Return [x, y] of the center of cell containing provided text 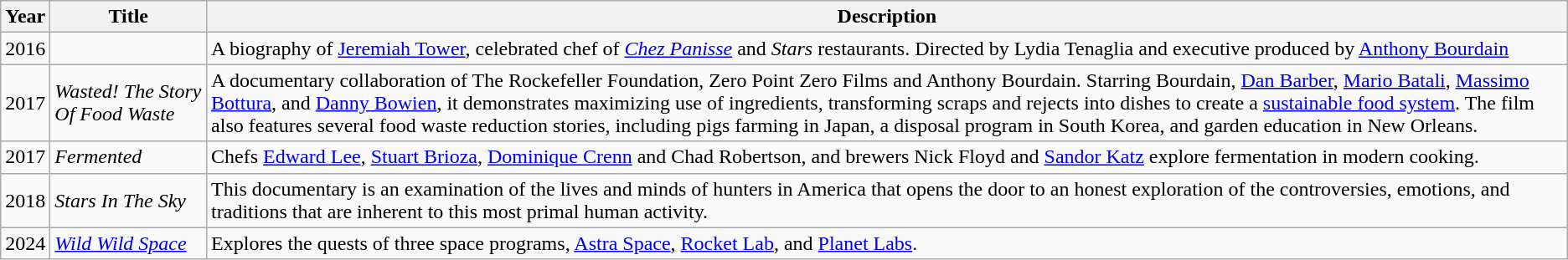
2018 [25, 201]
2024 [25, 243]
Explores the quests of three space programs, Astra Space, Rocket Lab, and Planet Labs. [888, 243]
2016 [25, 48]
Wasted! The Story Of Food Waste [129, 103]
Wild Wild Space [129, 243]
Title [129, 17]
Stars In The Sky [129, 201]
Description [888, 17]
Fermented [129, 157]
Chefs Edward Lee, Stuart Brioza, Dominique Crenn and Chad Robertson, and brewers Nick Floyd and Sandor Katz explore fermentation in modern cooking. [888, 157]
Year [25, 17]
